Determine the [X, Y] coordinate at the center of the cell enclosing the given text.  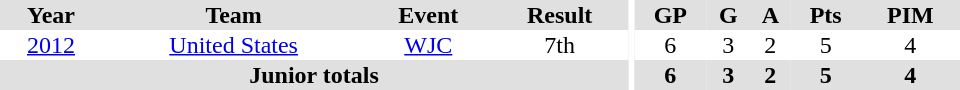
Result [560, 15]
WJC [428, 45]
Event [428, 15]
G [728, 15]
GP [670, 15]
7th [560, 45]
A [770, 15]
United States [234, 45]
Year [51, 15]
2012 [51, 45]
Pts [826, 15]
PIM [910, 15]
Team [234, 15]
Junior totals [314, 75]
